Pinpoint the cell where the given text exists, returning its [X, Y] midpoint coordinate. 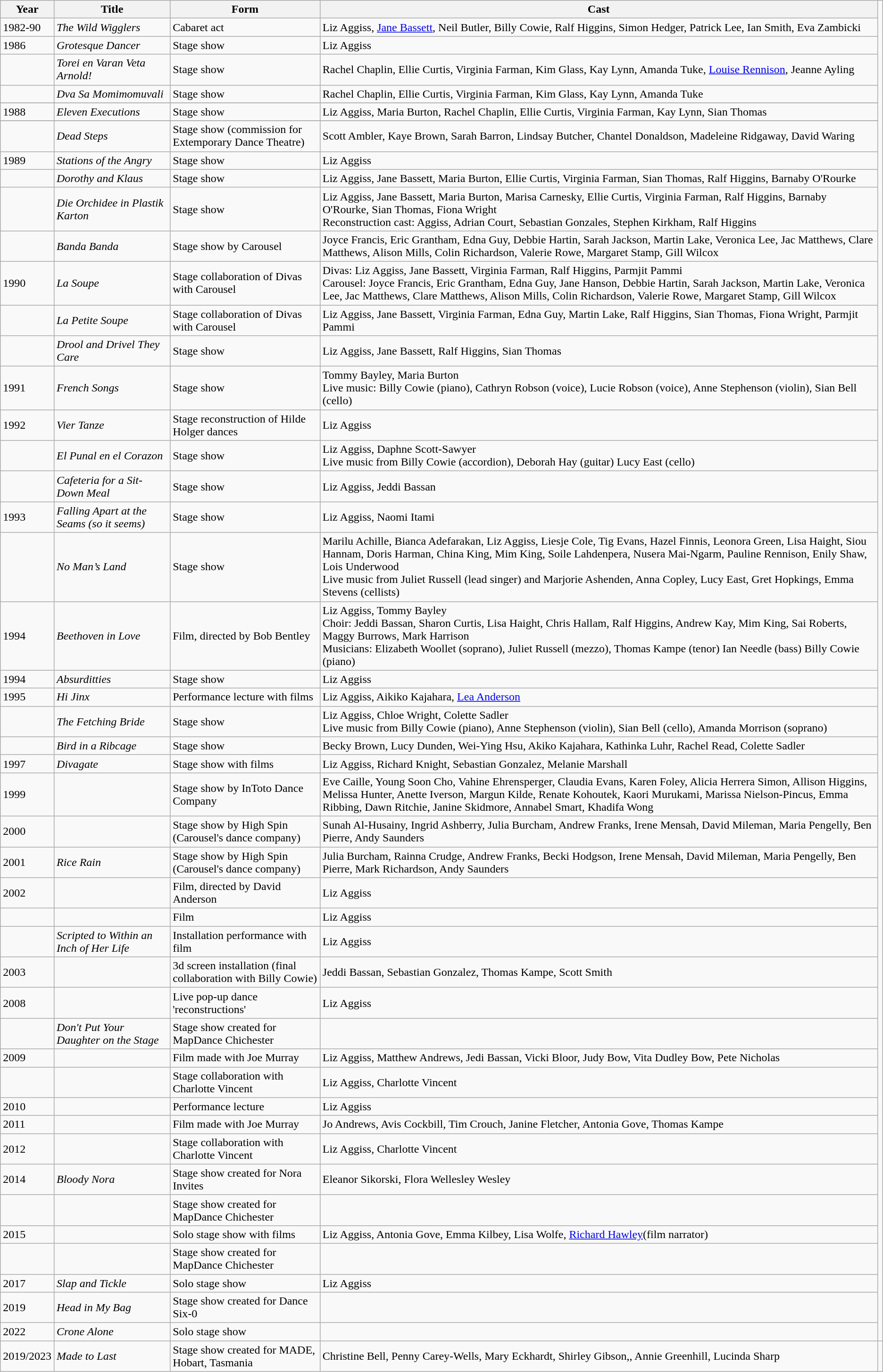
2001 [27, 862]
Dead Steps [112, 136]
Liz Aggiss, Daphne Scott-SawyerLive music from Billy Cowie (accordion), Deborah Hay (guitar) Lucy East (cello) [599, 456]
2010 [27, 1106]
Tommy Bayley, Maria Burton Live music: Billy Cowie (piano), Cathryn Robson (voice), Lucie Robson (voice), Anne Stephenson (violin), Sian Bell (cello) [599, 388]
Becky Brown, Lucy Dunden, Wei-Ying Hsu, Akiko Kajahara, Kathinka Luhr, Rachel Read, Colette Sadler [599, 746]
2019/2023 [27, 1356]
Rachel Chaplin, Ellie Curtis, Virginia Farman, Kim Glass, Kay Lynn, Amanda Tuke [599, 94]
Made to Last [112, 1356]
2017 [27, 1283]
Eleven Executions [112, 112]
La Petite Soupe [112, 320]
Bloody Nora [112, 1179]
Stations of the Angry [112, 160]
2009 [27, 1058]
Bird in a Ribcage [112, 746]
Banda Banda [112, 246]
Solo stage show with films [245, 1234]
Liz Aggiss, Jane Bassett, Neil Butler, Billy Cowie, Ralf Higgins, Simon Hedger, Patrick Lee, Ian Smith, Eva Zambicki [599, 27]
Stage reconstruction of Hilde Holger dances [245, 425]
Liz Aggiss, Richard Knight, Sebastian Gonzalez, Melanie Marshall [599, 764]
Vier Tanze [112, 425]
Performance lecture with films [245, 697]
Cafeteria for a Sit-Down Meal [112, 487]
2003 [27, 973]
Cabaret act [245, 27]
Year [27, 9]
2008 [27, 1003]
2002 [27, 893]
1995 [27, 697]
Stage show by InToto Dance Company [245, 794]
Liz Aggiss, Jane Bassett, Maria Burton, Ellie Curtis, Virginia Farman, Sian Thomas, Ralf Higgins, Barnaby O'Rourke [599, 178]
Absurditties [112, 679]
Title [112, 9]
2022 [27, 1332]
2014 [27, 1179]
The Fetching Bride [112, 722]
Liz Aggiss, Aikiko Kajahara, Lea Anderson [599, 697]
Live pop-up dance 'reconstructions' [245, 1003]
Rice Rain [112, 862]
Film [245, 917]
Falling Apart at the Seams (so it seems) [112, 517]
2015 [27, 1234]
El Punal en el Corazon [112, 456]
1982-90 [27, 27]
Rachel Chaplin, Ellie Curtis, Virginia Farman, Kim Glass, Kay Lynn, Amanda Tuke, Louise Rennison, Jeanne Ayling [599, 70]
French Songs [112, 388]
Divagate [112, 764]
Stage show created for Nora Invites [245, 1179]
Scott Ambler, Kaye Brown, Sarah Barron, Lindsay Butcher, Chantel Donaldson, Madeleine Ridgaway, David Waring [599, 136]
Dorothy and Klaus [112, 178]
Film, directed by David Anderson [245, 893]
Film, directed by Bob Bentley [245, 636]
1988 [27, 112]
Scripted to Within an Inch of Her Life [112, 941]
Drool and Drivel They Care [112, 351]
Christine Bell, Penny Carey-Wells, Mary Eckhardt, Shirley Gibson,, Annie Greenhill, Lucinda Sharp [599, 1356]
1990 [27, 283]
Head in My Bag [112, 1307]
Julia Burcham, Rainna Crudge, Andrew Franks, Becki Hodgson, Irene Mensah, David Mileman, Maria Pengelly, Ben Pierre, Mark Richardson, Andy Saunders [599, 862]
Die Orchidee in Plastik Karton [112, 209]
Slap and Tickle [112, 1283]
Eleanor Sikorski, Flora Wellesley Wesley [599, 1179]
2011 [27, 1124]
Beethoven in Love [112, 636]
Hi Jinx [112, 697]
No Man’s Land [112, 567]
2000 [27, 831]
Dva Sa Momimomuvali [112, 94]
Performance lecture [245, 1106]
Crone Alone [112, 1332]
La Soupe [112, 283]
Cast [599, 9]
Liz Aggiss, Jane Bassett, Virginia Farman, Edna Guy, Martin Lake, Ralf Higgins, Sian Thomas, Fiona Wright, Parmjit Pammi [599, 320]
Installation performance with film [245, 941]
Sunah Al-Husainy, Ingrid Ashberry, Julia Burcham, Andrew Franks, Irene Mensah, David Mileman, Maria Pengelly, Ben Pierre, Andy Saunders [599, 831]
Grotesque Dancer [112, 45]
Stage show created for MADE, Hobart, Tasmania [245, 1356]
Liz Aggiss, Maria Burton, Rachel Chaplin, Ellie Curtis, Virginia Farman, Kay Lynn, Sian Thomas [599, 112]
3d screen installation (final collaboration with Billy Cowie) [245, 973]
1986 [27, 45]
Liz Aggiss, Chloe Wright, Colette SadlerLive music from Billy Cowie (piano), Anne Stephenson (violin), Sian Bell (cello), Amanda Morrison (soprano) [599, 722]
Liz Aggiss, Naomi Itami [599, 517]
Stage show by Carousel [245, 246]
1989 [27, 160]
1992 [27, 425]
The Wild Wigglers [112, 27]
Stage show (commission for Extemporary Dance Theatre) [245, 136]
Torei en Varan Veta Arnold! [112, 70]
1997 [27, 764]
2012 [27, 1149]
1999 [27, 794]
Form [245, 9]
Liz Aggiss, Matthew Andrews, Jedi Bassan, Vicki Bloor, Judy Bow, Vita Dudley Bow, Pete Nicholas [599, 1058]
Stage show with films [245, 764]
Don't Put Your Daughter on the Stage [112, 1034]
1993 [27, 517]
1991 [27, 388]
Jeddi Bassan, Sebastian Gonzalez, Thomas Kampe, Scott Smith [599, 973]
Liz Aggiss, Jeddi Bassan [599, 487]
Liz Aggiss, Antonia Gove, Emma Kilbey, Lisa Wolfe, Richard Hawley(film narrator) [599, 1234]
2019 [27, 1307]
Stage show created for Dance Six-0 [245, 1307]
Jo Andrews, Avis Cockbill, Tim Crouch, Janine Fletcher, Antonia Gove, Thomas Kampe [599, 1124]
Liz Aggiss, Jane Bassett, Ralf Higgins, Sian Thomas [599, 351]
